Scan for the cell matching the given text and deliver its [X, Y] coordinate at center. 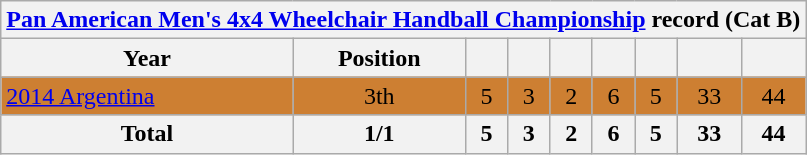
Pan American Men's 4x4 Wheelchair Handball Championship record (Cat B) [404, 20]
Position [379, 58]
1/1 [379, 134]
2014 Argentina [147, 96]
3th [379, 96]
Total [147, 134]
Year [147, 58]
